Detect which cell encompasses the target text, then output its (X, Y) center coordinate. 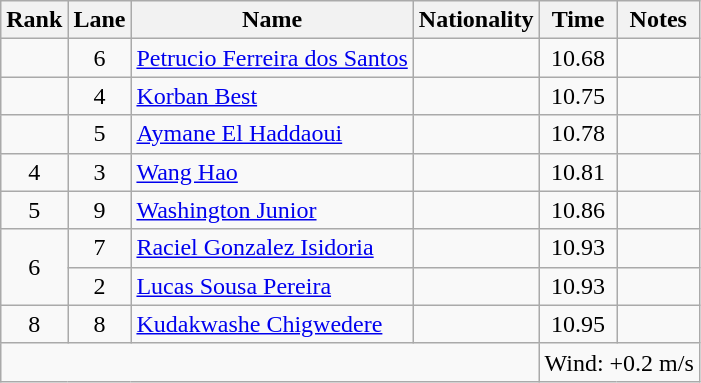
Lucas Sousa Pereira (272, 286)
Korban Best (272, 96)
Raciel Gonzalez Isidoria (272, 248)
Notes (658, 20)
10.68 (578, 58)
Lane (100, 20)
10.86 (578, 210)
Aymane El Haddaoui (272, 134)
Rank (34, 20)
2 (100, 286)
Name (272, 20)
Washington Junior (272, 210)
Nationality (476, 20)
10.78 (578, 134)
Time (578, 20)
Kudakwashe Chigwedere (272, 324)
10.75 (578, 96)
10.95 (578, 324)
10.81 (578, 172)
Wind: +0.2 m/s (619, 362)
Wang Hao (272, 172)
7 (100, 248)
3 (100, 172)
Petrucio Ferreira dos Santos (272, 58)
9 (100, 210)
